Scan for the cell matching the given text and deliver its (x, y) coordinate at center. 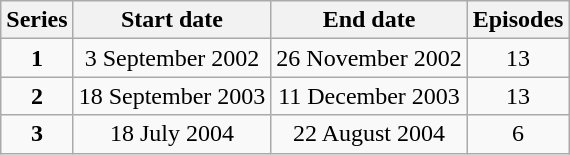
18 July 2004 (172, 134)
Series (37, 20)
Episodes (518, 20)
3 (37, 134)
6 (518, 134)
2 (37, 96)
1 (37, 58)
18 September 2003 (172, 96)
22 August 2004 (369, 134)
11 December 2003 (369, 96)
26 November 2002 (369, 58)
Start date (172, 20)
End date (369, 20)
3 September 2002 (172, 58)
